Output the (x, y) coordinate of the center of the cell containing the given text.  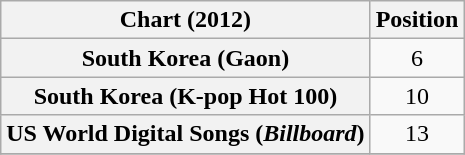
6 (417, 58)
13 (417, 134)
South Korea (K-pop Hot 100) (186, 96)
10 (417, 96)
South Korea (Gaon) (186, 58)
US World Digital Songs (Billboard) (186, 134)
Position (417, 20)
Chart (2012) (186, 20)
